Return (x, y) of the center of cell containing provided text 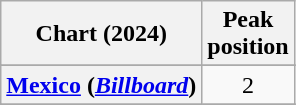
Chart (2024) (102, 34)
Mexico (Billboard) (102, 85)
Peakposition (248, 34)
2 (248, 85)
